Output the (x, y) coordinate of the center of the cell containing the given text.  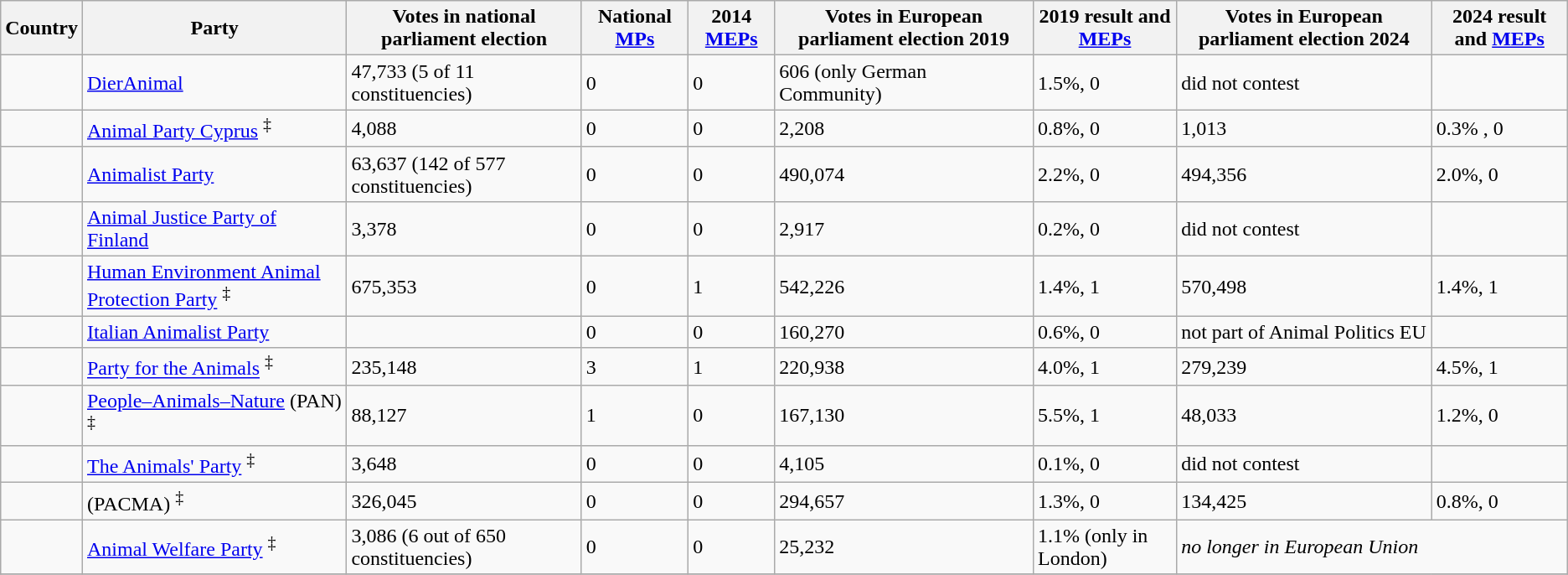
5.5%, 1 (1104, 416)
4.0%, 1 (1104, 367)
542,226 (905, 287)
Country (42, 28)
Animalist Party (214, 174)
2.0%, 0 (1499, 174)
134,425 (1305, 501)
1.3%, 0 (1104, 501)
2,208 (905, 129)
2019 result and MEPs (1104, 28)
167,130 (905, 416)
National MPs (635, 28)
490,074 (905, 174)
675,353 (464, 287)
0.6%, 0 (1104, 332)
1.5%, 0 (1104, 82)
(PACMA) ‡ (214, 501)
1.1% (only in London) (1104, 547)
2014 MEPs (732, 28)
88,127 (464, 416)
279,239 (1305, 367)
3,378 (464, 228)
Party for the Animals ‡ (214, 367)
2,917 (905, 228)
Italian Animalist Party (214, 332)
The Animals' Party ‡ (214, 464)
Votes in European parliament election 2019 (905, 28)
606 (only German Community) (905, 82)
2024 result and MEPs (1499, 28)
25,232 (905, 547)
no longer in European Union (1372, 547)
160,270 (905, 332)
1.2%, 0 (1499, 416)
DierAnimal (214, 82)
Party (214, 28)
Animal Party Cyprus ‡ (214, 129)
not part of Animal Politics EU (1305, 332)
People–Animals–Nature (PAN) ‡ (214, 416)
1,013 (1305, 129)
494,356 (1305, 174)
570,498 (1305, 287)
0.1%, 0 (1104, 464)
47,733 (5 of 11 constituencies) (464, 82)
Votes in European parliament election 2024 (1305, 28)
3 (635, 367)
Animal Justice Party of Finland (214, 228)
Votes in national parliament election (464, 28)
3,648 (464, 464)
4,105 (905, 464)
3,086 (6 out of 650 constituencies) (464, 547)
4,088 (464, 129)
294,657 (905, 501)
4.5%, 1 (1499, 367)
48,033 (1305, 416)
63,637 (142 of 577 constituencies) (464, 174)
0.2%, 0 (1104, 228)
2.2%, 0 (1104, 174)
326,045 (464, 501)
Human Environment Animal Protection Party ‡ (214, 287)
Animal Welfare Party ‡ (214, 547)
0.3% , 0 (1499, 129)
220,938 (905, 367)
235,148 (464, 367)
